Search for the cell housing the specified text and yield its [x, y] center coordinate. 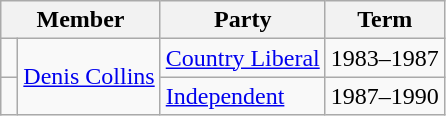
Member [80, 20]
Term [384, 20]
1987–1990 [384, 96]
Country Liberal [242, 58]
Party [242, 20]
Independent [242, 96]
1983–1987 [384, 58]
Denis Collins [89, 77]
